Search for the cell housing the specified text and yield its (X, Y) center coordinate. 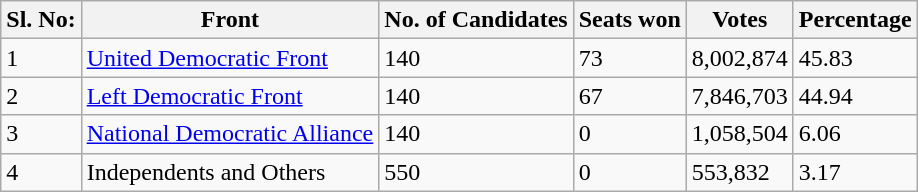
No. of Candidates (476, 20)
45.83 (855, 58)
Percentage (855, 20)
2 (41, 96)
1,058,504 (740, 134)
United Democratic Front (230, 58)
553,832 (740, 172)
6.06 (855, 134)
4 (41, 172)
National Democratic Alliance (230, 134)
Front (230, 20)
44.94 (855, 96)
Left Democratic Front (230, 96)
7,846,703 (740, 96)
1 (41, 58)
67 (630, 96)
Votes (740, 20)
Independents and Others (230, 172)
550 (476, 172)
3.17 (855, 172)
3 (41, 134)
73 (630, 58)
Sl. No: (41, 20)
Seats won (630, 20)
8,002,874 (740, 58)
